Detect which cell encompasses the target text, then output its [x, y] center coordinate. 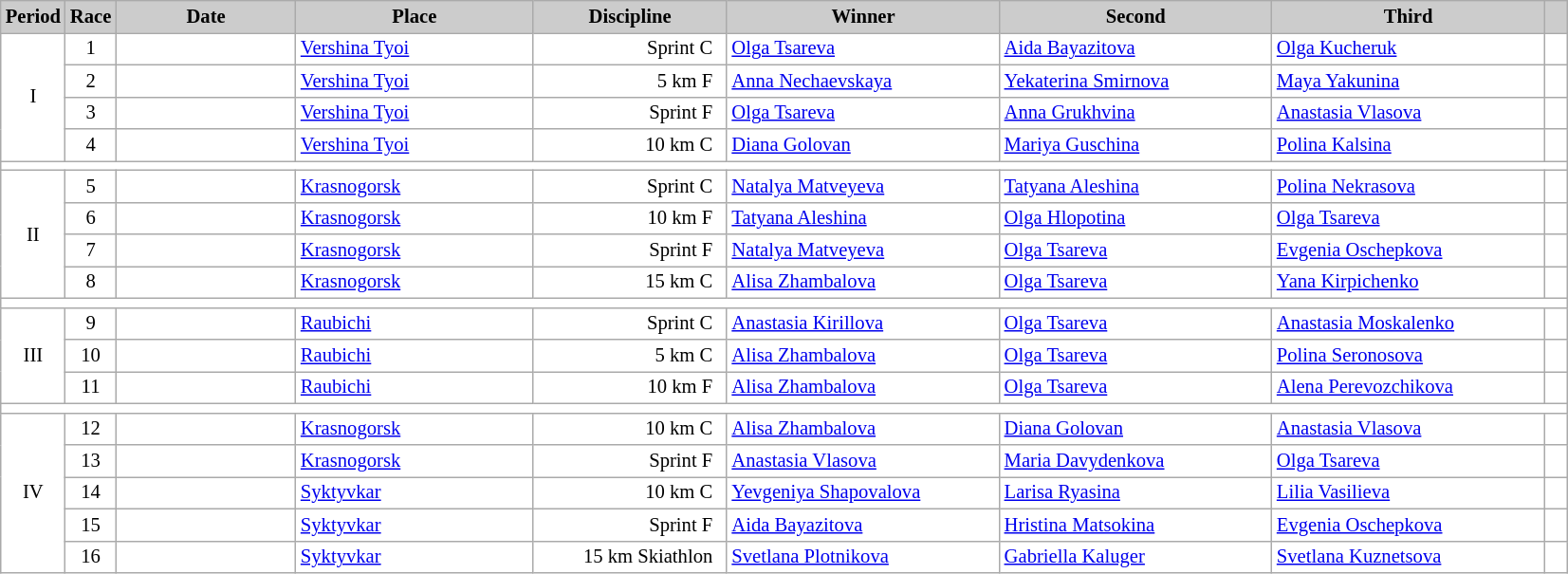
10 [91, 356]
Maria Davydenkova [1136, 460]
11 [91, 387]
II [33, 233]
Discipline [630, 16]
Anastasia Kirillova [863, 324]
Anna Grukhvina [1136, 113]
15 km C [630, 282]
Mariya Guschina [1136, 145]
8 [91, 282]
Date [206, 16]
Gabriella Kaluger [1136, 557]
7 [91, 250]
16 [91, 557]
4 [91, 145]
15 km Skiathlon [630, 557]
5 km F [630, 81]
Svetlana Plotnikova [863, 557]
Race [91, 16]
1 [91, 48]
5 km C [630, 356]
9 [91, 324]
I [33, 97]
Third [1408, 16]
Olga Kucheruk [1408, 48]
Larisa Ryasina [1136, 492]
Olga Hlopotina [1136, 218]
Polina Kalsina [1408, 145]
Polina Nekrasova [1408, 186]
Hristina Matsokina [1136, 525]
13 [91, 460]
Yekaterina Smirnova [1136, 81]
14 [91, 492]
Polina Seronosova [1408, 356]
Svetlana Kuznetsova [1408, 557]
Winner [863, 16]
Lilia Vasilieva [1408, 492]
Place [415, 16]
Second [1136, 16]
IV [33, 493]
3 [91, 113]
Anna Nechaevskaya [863, 81]
15 [91, 525]
2 [91, 81]
Yana Kirpichenko [1408, 282]
6 [91, 218]
Maya Yakunina [1408, 81]
Yevgeniya Shapovalova [863, 492]
Anastasia Moskalenko [1408, 324]
Period [33, 16]
5 [91, 186]
Alena Perevozchikova [1408, 387]
III [33, 355]
12 [91, 429]
